Output the (x, y) coordinate of the center of the cell containing the given text.  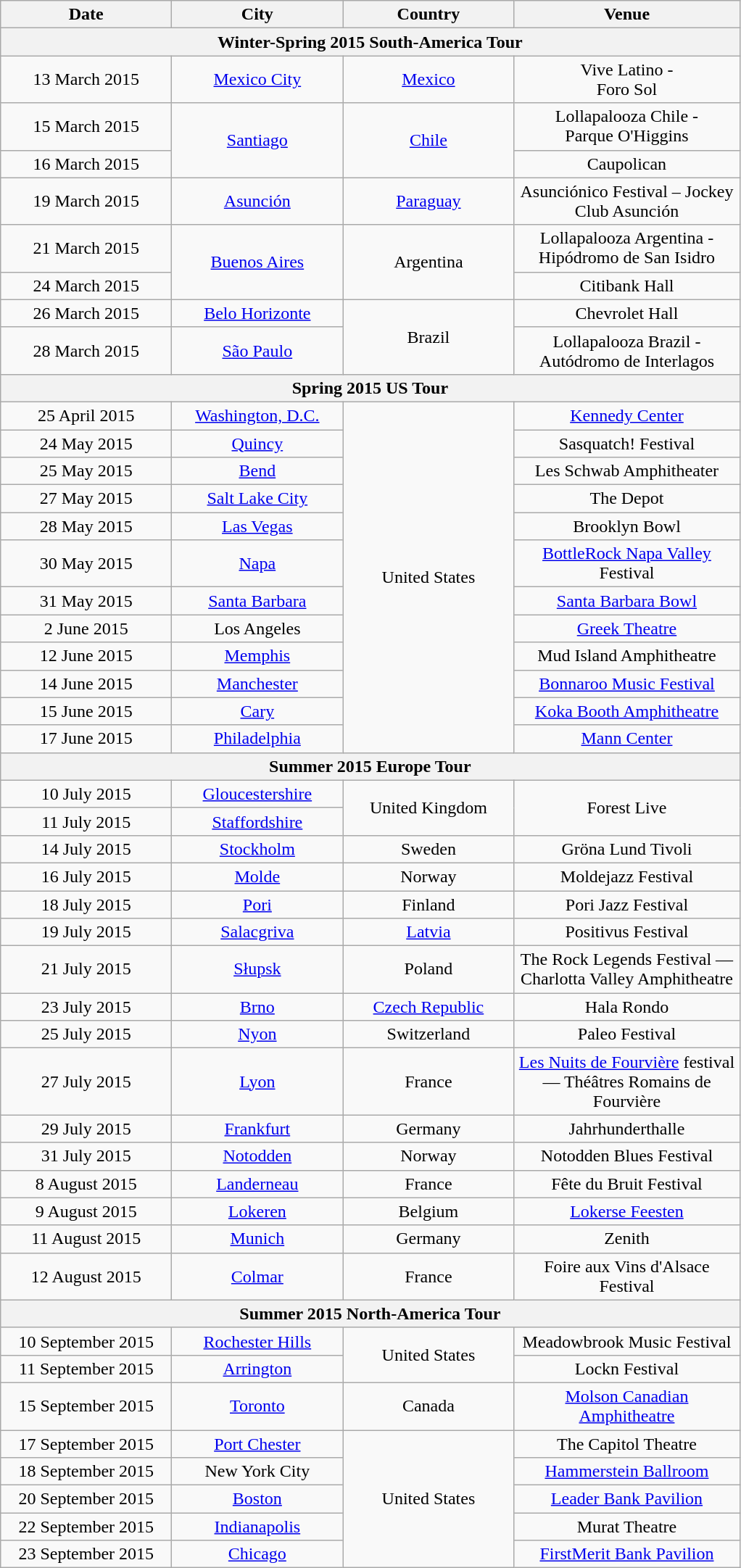
19 July 2015 (86, 932)
Date (86, 14)
25 May 2015 (86, 471)
Los Angeles (257, 629)
Buenos Aires (257, 262)
29 July 2015 (86, 1129)
Lockn Festival (626, 1369)
24 March 2015 (86, 286)
23 July 2015 (86, 1007)
Notodden (257, 1156)
Lollapalooza Brazil - Autódromo de Interlagos (626, 351)
Kennedy Center (626, 415)
Summer 2015 Europe Tour (370, 766)
Finland (429, 904)
Citibank Hall (626, 286)
Indianapolis (257, 1527)
28 March 2015 (86, 351)
Bend (257, 471)
Santa Barbara Bowl (626, 601)
Les Nuits de Fourvière festival — Théâtres Romains de Fourvière (626, 1082)
Philadelphia (257, 739)
14 June 2015 (86, 684)
Toronto (257, 1406)
Fête du Bruit Festival (626, 1184)
Paleo Festival (626, 1034)
Słupsk (257, 970)
Asunciónico Festival – Jockey Club Asunción (626, 202)
Mann Center (626, 739)
27 July 2015 (86, 1082)
Chile (429, 141)
Koka Booth Amphitheatre (626, 711)
The Capitol Theatre (626, 1443)
Lyon (257, 1082)
Munich (257, 1239)
9 August 2015 (86, 1211)
Greek Theatre (626, 629)
Bonnaroo Music Festival (626, 684)
Asunción (257, 202)
Chevrolet Hall (626, 313)
10 September 2015 (86, 1341)
Santiago (257, 141)
São Paulo (257, 351)
2 June 2015 (86, 629)
Summer 2015 North-America Tour (370, 1314)
Pori (257, 904)
Zenith (626, 1239)
22 September 2015 (86, 1527)
31 May 2015 (86, 601)
Sasquatch! Festival (626, 443)
City (257, 14)
21 July 2015 (86, 970)
15 June 2015 (86, 711)
Colmar (257, 1276)
Foire aux Vins d'Alsace Festival (626, 1276)
30 May 2015 (86, 564)
Notodden Blues Festival (626, 1156)
FirstMerit Bank Pavilion (626, 1554)
11 July 2015 (86, 821)
Winter-Spring 2015 South-America Tour (370, 42)
Salt Lake City (257, 499)
Santa Barbara (257, 601)
25 July 2015 (86, 1034)
Brooklyn Bowl (626, 526)
Hammerstein Ballroom (626, 1472)
Molde (257, 876)
14 July 2015 (86, 849)
Rochester Hills (257, 1341)
15 March 2015 (86, 126)
Boston (257, 1499)
Lokerse Feesten (626, 1211)
28 May 2015 (86, 526)
Caupolican (626, 164)
Argentina (429, 262)
Positivus Festival (626, 932)
Lollapalooza Argentina - Hipódromo de San Isidro (626, 248)
11 September 2015 (86, 1369)
16 March 2015 (86, 164)
17 September 2015 (86, 1443)
Manchester (257, 684)
Arrington (257, 1369)
Port Chester (257, 1443)
11 August 2015 (86, 1239)
Paraguay (429, 202)
24 May 2015 (86, 443)
23 September 2015 (86, 1554)
Hala Rondo (626, 1007)
16 July 2015 (86, 876)
26 March 2015 (86, 313)
Venue (626, 14)
Mexico City (257, 80)
Stockholm (257, 849)
31 July 2015 (86, 1156)
The Depot (626, 499)
21 March 2015 (86, 248)
Czech Republic (429, 1007)
18 September 2015 (86, 1472)
Lokeren (257, 1211)
Vive Latino - Foro Sol (626, 80)
Murat Theatre (626, 1527)
Meadowbrook Music Festival (626, 1341)
Pori Jazz Festival (626, 904)
Chicago (257, 1554)
Canada (429, 1406)
Belo Horizonte (257, 313)
18 July 2015 (86, 904)
Salacgriva (257, 932)
Frankfurt (257, 1129)
Jahrhunderthalle (626, 1129)
Washington, D.C. (257, 415)
Belgium (429, 1211)
BottleRock Napa Valley Festival (626, 564)
Country (429, 14)
Napa (257, 564)
15 September 2015 (86, 1406)
Mexico (429, 80)
Brazil (429, 336)
Las Vegas (257, 526)
Memphis (257, 656)
The Rock Legends Festival — Charlotta Valley Amphitheatre (626, 970)
Latvia (429, 932)
20 September 2015 (86, 1499)
Gröna Lund Tivoli (626, 849)
27 May 2015 (86, 499)
Switzerland (429, 1034)
8 August 2015 (86, 1184)
Gloucestershire (257, 794)
19 March 2015 (86, 202)
Molson Canadian Amphitheatre (626, 1406)
Staffordshire (257, 821)
Mud Island Amphitheatre (626, 656)
Leader Bank Pavilion (626, 1499)
Poland (429, 970)
12 August 2015 (86, 1276)
Sweden (429, 849)
Forest Live (626, 808)
Quincy (257, 443)
Brno (257, 1007)
United Kingdom (429, 808)
Les Schwab Amphitheater (626, 471)
Cary (257, 711)
12 June 2015 (86, 656)
Nyon (257, 1034)
13 March 2015 (86, 80)
25 April 2015 (86, 415)
New York City (257, 1472)
Lollapalooza Chile - Parque O'Higgins (626, 126)
17 June 2015 (86, 739)
Landerneau (257, 1184)
Spring 2015 US Tour (370, 388)
Moldejazz Festival (626, 876)
10 July 2015 (86, 794)
